For the text-containing cell, return its midpoint in (X, Y) coordinate format. 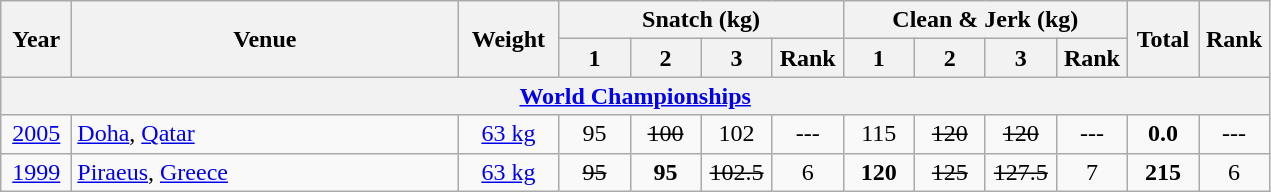
100 (666, 134)
1999 (36, 172)
2005 (36, 134)
215 (1162, 172)
0.0 (1162, 134)
Clean & Jerk (kg) (985, 20)
Weight (508, 39)
7 (1092, 172)
115 (878, 134)
World Championships (636, 96)
Venue (265, 39)
Doha, Qatar (265, 134)
125 (950, 172)
Snatch (kg) (701, 20)
102.5 (736, 172)
Year (36, 39)
Total (1162, 39)
127.5 (1020, 172)
Piraeus, Greece (265, 172)
102 (736, 134)
